Search for the cell housing the specified text and yield its (X, Y) center coordinate. 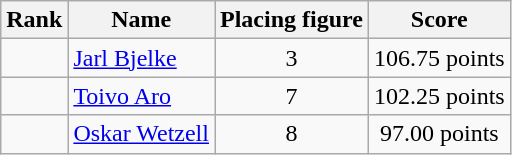
3 (291, 58)
7 (291, 96)
8 (291, 134)
Rank (34, 20)
102.25 points (439, 96)
Toivo Aro (142, 96)
106.75 points (439, 58)
Placing figure (291, 20)
Score (439, 20)
Oskar Wetzell (142, 134)
Jarl Bjelke (142, 58)
Name (142, 20)
97.00 points (439, 134)
